Scan for the cell matching the given text and deliver its [X, Y] coordinate at center. 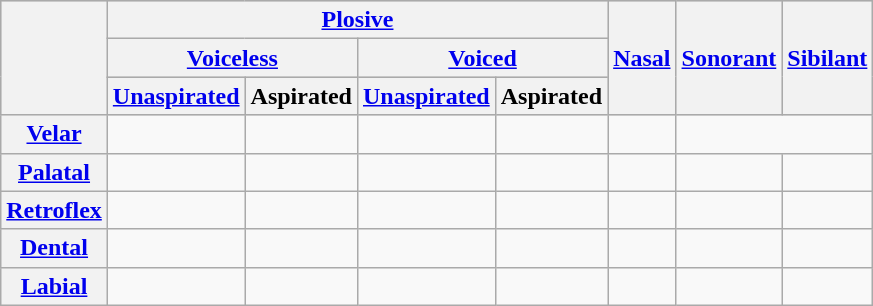
Sonorant [729, 58]
Sibilant [828, 58]
Palatal [54, 172]
Labial [54, 286]
Dental [54, 248]
Velar [54, 134]
Voiceless [232, 58]
Voiced [482, 58]
Plosive [357, 20]
Nasal [642, 58]
Retroflex [54, 210]
